Identify which cell holds the provided text, then report its [x, y] central coordinate. 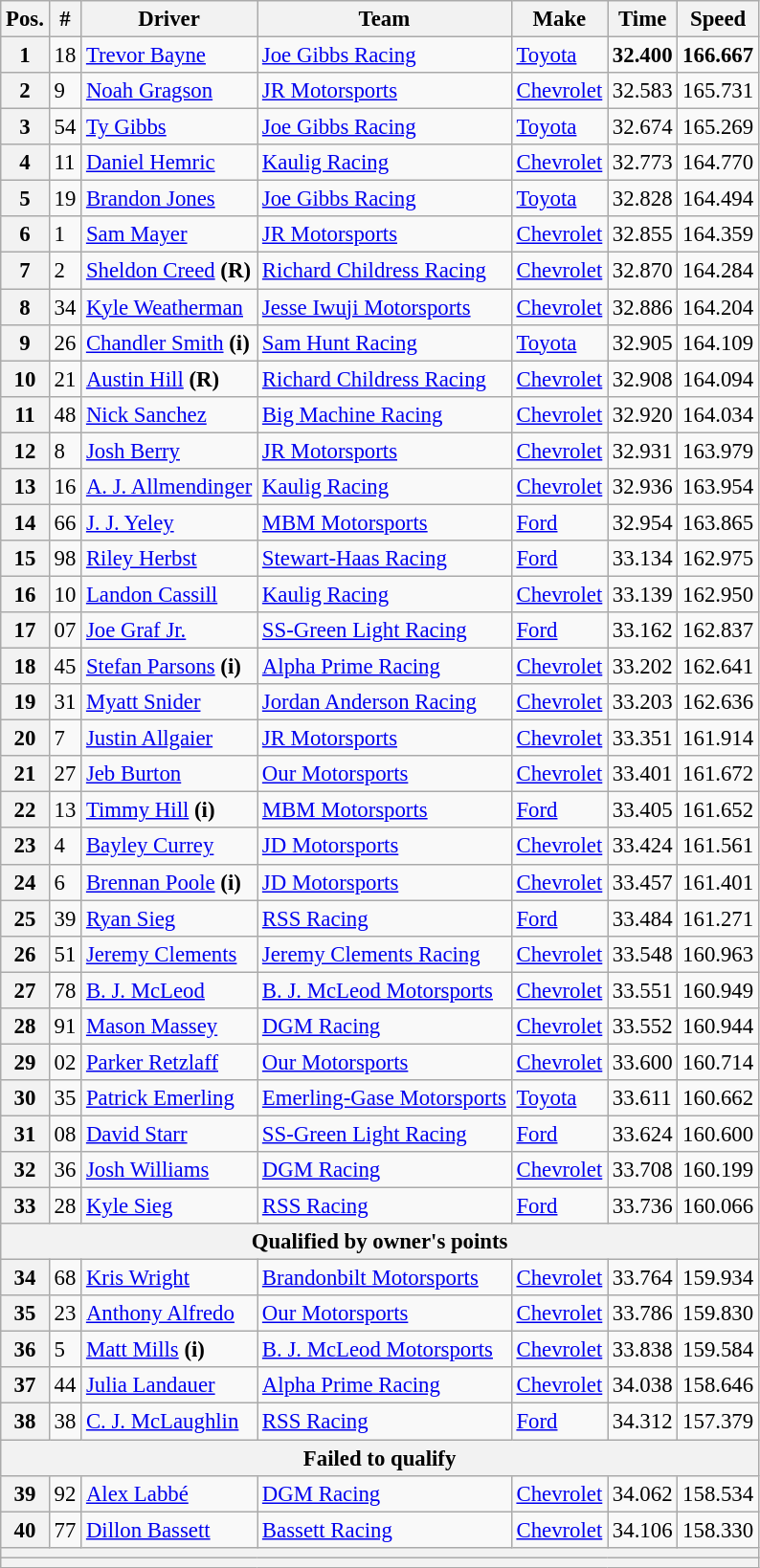
33.202 [643, 667]
Myatt Snider [169, 702]
Qualified by owner's points [380, 1242]
Emerling-Gase Motorsports [385, 1098]
33.551 [643, 990]
164.034 [718, 414]
22 [25, 810]
Joe Graf Jr. [169, 630]
17 [25, 630]
Brandon Jones [169, 199]
20 [25, 739]
Jordan Anderson Racing [385, 702]
Kyle Weatherman [169, 307]
160.662 [718, 1098]
161.561 [718, 847]
3 [25, 127]
33.786 [643, 1314]
Dillon Bassett [169, 1530]
160.600 [718, 1134]
C. J. McLaughlin [169, 1422]
Jeb Burton [169, 774]
66 [65, 522]
34.312 [643, 1422]
Stefan Parsons (i) [169, 667]
32 [25, 1170]
J. J. Yeley [169, 522]
164.770 [718, 163]
Patrick Emerling [169, 1098]
33.838 [643, 1350]
165.731 [718, 91]
Noah Gragson [169, 91]
164.494 [718, 199]
33.552 [643, 1027]
158.330 [718, 1530]
33.401 [643, 774]
08 [65, 1134]
32.931 [643, 451]
164.094 [718, 379]
Stewart-Haas Racing [385, 559]
159.934 [718, 1278]
Nick Sanchez [169, 414]
92 [65, 1493]
163.979 [718, 451]
34.062 [643, 1493]
40 [25, 1530]
Driver [169, 19]
Jeremy Clements Racing [385, 954]
Jesse Iwuji Motorsports [385, 307]
Team [385, 19]
Brennan Poole (i) [169, 882]
33.624 [643, 1134]
32.773 [643, 163]
24 [25, 882]
161.672 [718, 774]
Trevor Bayne [169, 55]
33.600 [643, 1062]
Bassett Racing [385, 1530]
Mason Massey [169, 1027]
34.106 [643, 1530]
33.139 [643, 594]
32.920 [643, 414]
Make [559, 19]
78 [65, 990]
32.674 [643, 127]
Josh Berry [169, 451]
Chandler Smith (i) [169, 342]
158.534 [718, 1493]
32.828 [643, 199]
Kyle Sieg [169, 1206]
Justin Allgaier [169, 739]
159.830 [718, 1314]
160.944 [718, 1027]
Ryan Sieg [169, 918]
33.611 [643, 1098]
160.199 [718, 1170]
160.714 [718, 1062]
A. J. Allmendinger [169, 487]
160.949 [718, 990]
32.583 [643, 91]
161.271 [718, 918]
161.914 [718, 739]
32.905 [643, 342]
Parker Retzlaff [169, 1062]
45 [65, 667]
Daniel Hemric [169, 163]
33.548 [643, 954]
B. J. McLeod [169, 990]
12 [25, 451]
Big Machine Racing [385, 414]
David Starr [169, 1134]
33.351 [643, 739]
54 [65, 127]
Bayley Currey [169, 847]
Matt Mills (i) [169, 1350]
157.379 [718, 1422]
164.284 [718, 271]
Time [643, 19]
Ty Gibbs [169, 127]
164.359 [718, 234]
162.636 [718, 702]
162.975 [718, 559]
Josh Williams [169, 1170]
07 [65, 630]
32.908 [643, 379]
30 [25, 1098]
33.405 [643, 810]
162.641 [718, 667]
Sheldon Creed (R) [169, 271]
15 [25, 559]
163.865 [718, 522]
165.269 [718, 127]
29 [25, 1062]
Sam Mayer [169, 234]
32.886 [643, 307]
68 [65, 1278]
Anthony Alfredo [169, 1314]
Alex Labbé [169, 1493]
Timmy Hill (i) [169, 810]
Austin Hill (R) [169, 379]
32.954 [643, 522]
Brandonbilt Motorsports [385, 1278]
25 [25, 918]
32.870 [643, 271]
161.652 [718, 810]
163.954 [718, 487]
33.424 [643, 847]
32.936 [643, 487]
166.667 [718, 55]
33.457 [643, 882]
33.708 [643, 1170]
162.950 [718, 594]
33.736 [643, 1206]
Riley Herbst [169, 559]
Speed [718, 19]
Pos. [25, 19]
33.134 [643, 559]
33.203 [643, 702]
33.162 [643, 630]
Julia Landauer [169, 1386]
164.204 [718, 307]
160.066 [718, 1206]
Kris Wright [169, 1278]
02 [65, 1062]
14 [25, 522]
32.855 [643, 234]
98 [65, 559]
33.764 [643, 1278]
Sam Hunt Racing [385, 342]
Failed to qualify [380, 1458]
51 [65, 954]
91 [65, 1027]
33 [25, 1206]
32.400 [643, 55]
# [65, 19]
77 [65, 1530]
164.109 [718, 342]
160.963 [718, 954]
48 [65, 414]
158.646 [718, 1386]
34.038 [643, 1386]
33.484 [643, 918]
37 [25, 1386]
Jeremy Clements [169, 954]
Landon Cassill [169, 594]
44 [65, 1386]
159.584 [718, 1350]
162.837 [718, 630]
161.401 [718, 882]
